Return (x, y) of the center of cell containing provided text 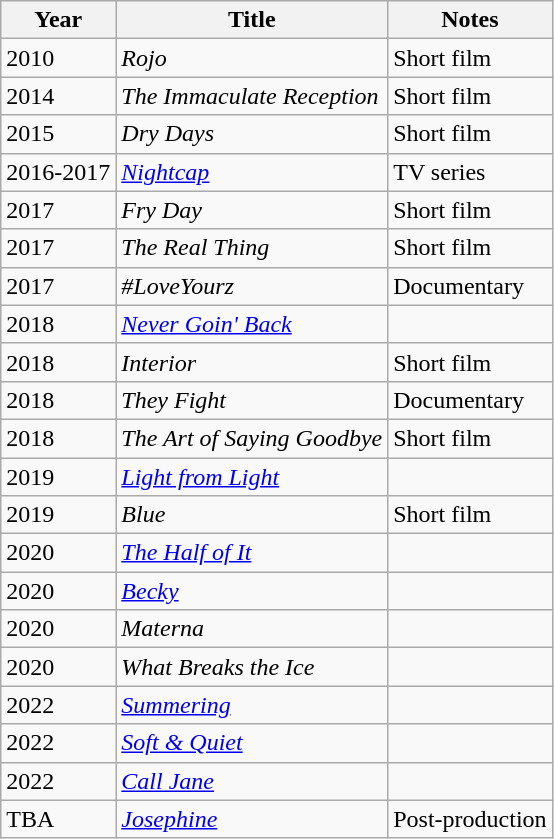
Nightcap (252, 172)
TV series (470, 172)
#LoveYourz (252, 286)
Interior (252, 362)
The Real Thing (252, 248)
Notes (470, 20)
Dry Days (252, 134)
The Half of It (252, 553)
2015 (58, 134)
Josephine (252, 819)
Post-production (470, 819)
Light from Light (252, 477)
Blue (252, 515)
TBA (58, 819)
Materna (252, 629)
Soft & Quiet (252, 743)
The Immaculate Reception (252, 96)
The Art of Saying Goodbye (252, 438)
Title (252, 20)
Never Goin' Back (252, 324)
Year (58, 20)
They Fight (252, 400)
2016-2017 (58, 172)
Becky (252, 591)
2010 (58, 58)
What Breaks the Ice (252, 667)
2014 (58, 96)
Rojo (252, 58)
Call Jane (252, 781)
Fry Day (252, 210)
Summering (252, 705)
